Output the [x, y] coordinate of the center of the cell containing the given text.  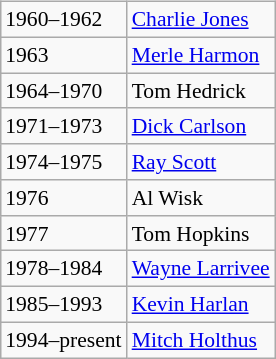
1963 [63, 55]
1964–1970 [63, 91]
Wayne Larrivee [201, 269]
Charlie Jones [201, 20]
Tom Hopkins [201, 233]
1977 [63, 233]
Kevin Harlan [201, 305]
1974–1975 [63, 162]
1960–1962 [63, 20]
1971–1973 [63, 126]
Tom Hedrick [201, 91]
1976 [63, 198]
1994–present [63, 340]
Al Wisk [201, 198]
Dick Carlson [201, 126]
Merle Harmon [201, 55]
Mitch Holthus [201, 340]
Ray Scott [201, 162]
1978–1984 [63, 269]
1985–1993 [63, 305]
